Search for the cell housing the specified text and yield its (X, Y) center coordinate. 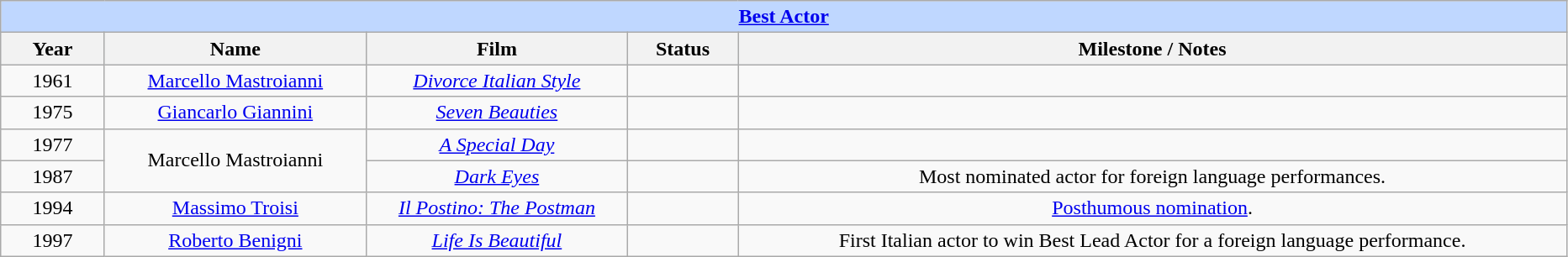
Posthumous nomination. (1153, 208)
Film (496, 49)
Year (53, 49)
Name (235, 49)
1977 (53, 144)
Roberto Benigni (235, 240)
1994 (53, 208)
Dark Eyes (496, 176)
Divorce Italian Style (496, 81)
1987 (53, 176)
Milestone / Notes (1153, 49)
1997 (53, 240)
Best Actor (784, 17)
1975 (53, 113)
Most nominated actor for foreign language performances. (1153, 176)
Seven Beauties (496, 113)
1961 (53, 81)
A Special Day (496, 144)
Massimo Troisi (235, 208)
Giancarlo Giannini (235, 113)
Life Is Beautiful (496, 240)
First Italian actor to win Best Lead Actor for a foreign language performance. (1153, 240)
Il Postino: The Postman (496, 208)
Status (683, 49)
